Identify which cell holds the provided text, then report its [X, Y] central coordinate. 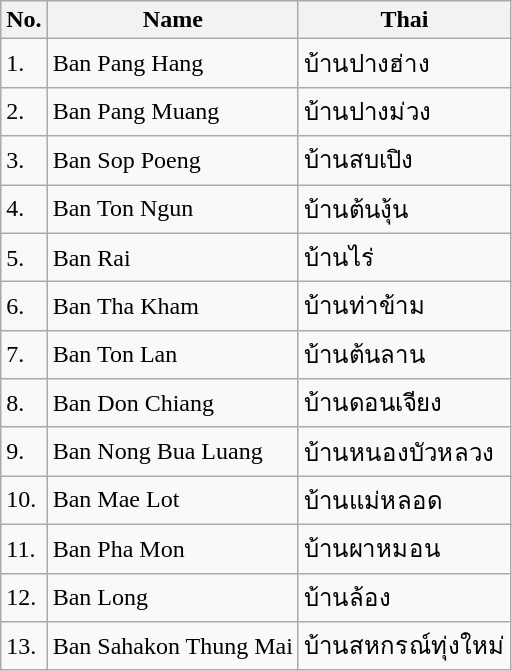
บ้านท่าข้าม [404, 306]
12. [24, 598]
Ban Tha Kham [172, 306]
บ้านแม่หลอด [404, 500]
บ้านต้นลาน [404, 354]
Ban Pha Mon [172, 548]
Thai [404, 20]
4. [24, 208]
7. [24, 354]
บ้านปางฮ่าง [404, 64]
8. [24, 404]
Ban Ton Ngun [172, 208]
10. [24, 500]
Ban Don Chiang [172, 404]
No. [24, 20]
บ้านหนองบัวหลวง [404, 452]
1. [24, 64]
Name [172, 20]
บ้านล้อง [404, 598]
บ้านดอนเจียง [404, 404]
9. [24, 452]
บ้านสบเปิง [404, 160]
3. [24, 160]
5. [24, 258]
Ban Nong Bua Luang [172, 452]
2. [24, 112]
Ban Mae Lot [172, 500]
13. [24, 646]
Ban Long [172, 598]
บ้านสหกรณ์ทุ่งใหม่ [404, 646]
Ban Sahakon Thung Mai [172, 646]
Ban Sop Poeng [172, 160]
บ้านผาหมอน [404, 548]
บ้านไร่ [404, 258]
Ban Pang Muang [172, 112]
Ban Rai [172, 258]
Ban Ton Lan [172, 354]
6. [24, 306]
Ban Pang Hang [172, 64]
บ้านต้นงุ้น [404, 208]
11. [24, 548]
บ้านปางม่วง [404, 112]
